Provide the [X, Y] coordinate of the cell's center where the given text is located.  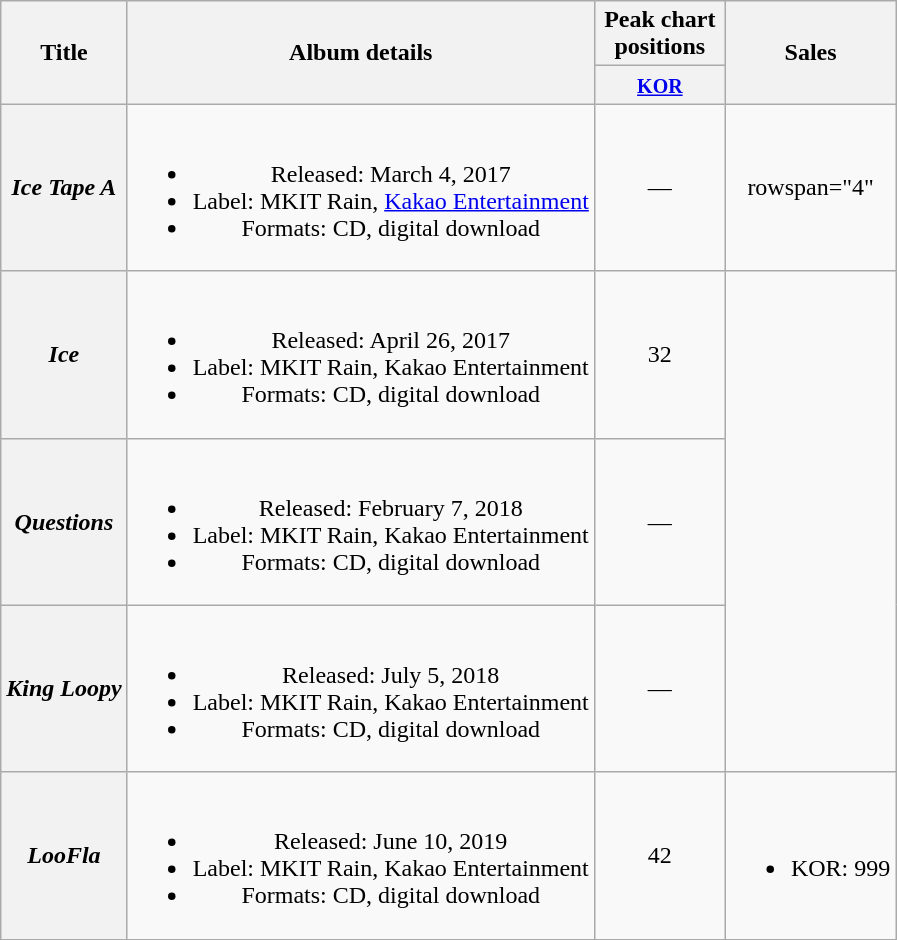
King Loopy [64, 688]
32 [660, 354]
Peak chart positions [660, 34]
Sales [810, 52]
rowspan="4" [810, 188]
Released: March 4, 2017Label: MKIT Rain, Kakao EntertainmentFormats: CD, digital download [360, 188]
Released: June 10, 2019Label: MKIT Rain, Kakao EntertainmentFormats: CD, digital download [360, 856]
Released: April 26, 2017Label: MKIT Rain, Kakao EntertainmentFormats: CD, digital download [360, 354]
Title [64, 52]
Ice [64, 354]
KOR [660, 85]
Released: February 7, 2018Label: MKIT Rain, Kakao EntertainmentFormats: CD, digital download [360, 522]
LooFla [64, 856]
42 [660, 856]
Questions [64, 522]
Ice Tape A [64, 188]
Released: July 5, 2018Label: MKIT Rain, Kakao EntertainmentFormats: CD, digital download [360, 688]
KOR: 999 [810, 856]
Album details [360, 52]
